Return [x, y] of the center of cell containing provided text 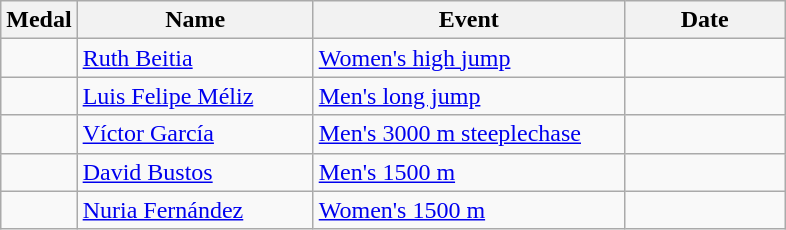
Luis Felipe Méliz [195, 96]
Men's 1500 m [468, 172]
Ruth Beitia [195, 58]
Víctor García [195, 134]
David Bustos [195, 172]
Date [704, 20]
Men's long jump [468, 96]
Women's high jump [468, 58]
Event [468, 20]
Nuria Fernández [195, 210]
Medal [39, 20]
Name [195, 20]
Women's 1500 m [468, 210]
Men's 3000 m steeplechase [468, 134]
